For the text-containing cell, return its midpoint in (x, y) coordinate format. 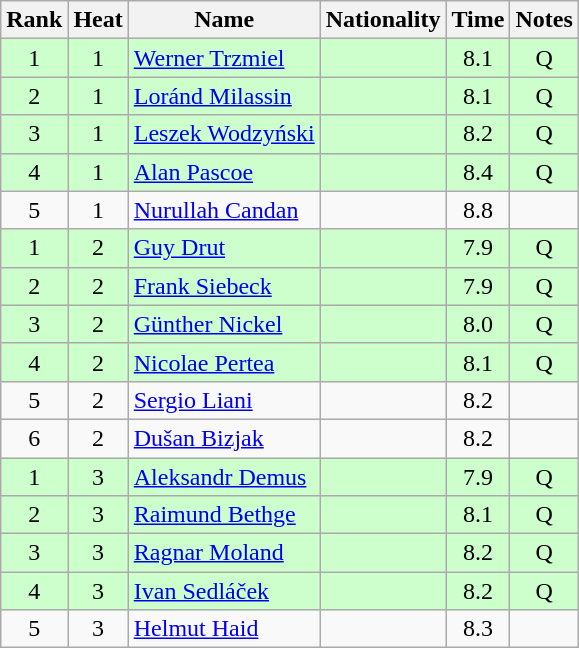
Aleksandr Demus (224, 477)
Nicolae Pertea (224, 362)
Günther Nickel (224, 324)
Raimund Bethge (224, 515)
6 (34, 438)
Sergio Liani (224, 400)
Name (224, 20)
Ivan Sedláček (224, 591)
Heat (98, 20)
Rank (34, 20)
Werner Trzmiel (224, 58)
8.0 (478, 324)
Dušan Bizjak (224, 438)
8.4 (478, 172)
Frank Siebeck (224, 286)
8.3 (478, 629)
Leszek Wodzyński (224, 134)
Nationality (383, 20)
Nurullah Candan (224, 210)
Guy Drut (224, 248)
Notes (544, 20)
Ragnar Moland (224, 553)
8.8 (478, 210)
Time (478, 20)
Helmut Haid (224, 629)
Alan Pascoe (224, 172)
Loránd Milassin (224, 96)
